Locate the cell with the specified text and output its [X, Y] center coordinate. 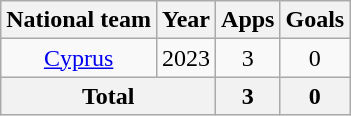
Total [108, 96]
Year [186, 20]
Apps [248, 20]
National team [79, 20]
Goals [315, 20]
2023 [186, 58]
Cyprus [79, 58]
